Locate the cell with the specified text and output its (X, Y) center coordinate. 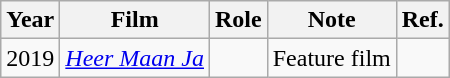
Film (135, 20)
Heer Maan Ja (135, 58)
Note (332, 20)
Ref. (422, 20)
Year (30, 20)
Feature film (332, 58)
2019 (30, 58)
Role (239, 20)
